Determine the [X, Y] coordinate at the center of the cell enclosing the given text.  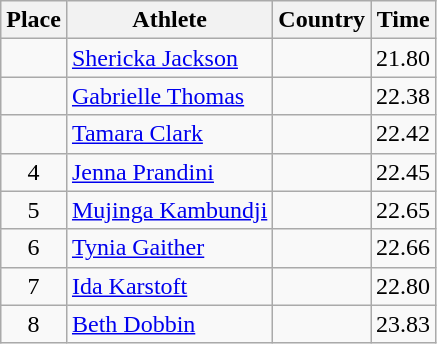
7 [34, 286]
8 [34, 324]
21.80 [404, 58]
5 [34, 210]
Beth Dobbin [169, 324]
22.80 [404, 286]
22.45 [404, 172]
23.83 [404, 324]
Jenna Prandini [169, 172]
Ida Karstoft [169, 286]
22.38 [404, 96]
Gabrielle Thomas [169, 96]
Mujinga Kambundji [169, 210]
Place [34, 20]
22.66 [404, 248]
22.65 [404, 210]
4 [34, 172]
22.42 [404, 134]
Shericka Jackson [169, 58]
Time [404, 20]
Tynia Gaither [169, 248]
6 [34, 248]
Athlete [169, 20]
Country [322, 20]
Tamara Clark [169, 134]
